Search for the cell housing the specified text and yield its [x, y] center coordinate. 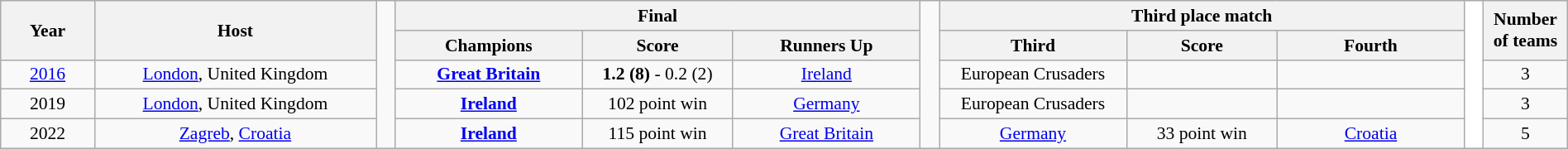
Third [1034, 46]
Fourth [1371, 46]
2019 [48, 104]
Zagreb, Croatia [235, 134]
33 point win [1202, 134]
102 point win [657, 104]
Host [235, 30]
Croatia [1371, 134]
5 [1526, 134]
Runners Up [827, 46]
Third place match [1202, 16]
Final [657, 16]
2016 [48, 74]
2022 [48, 134]
Number of teams [1526, 30]
1.2 (8) - 0.2 (2) [657, 74]
115 point win [657, 134]
Champions [488, 46]
Year [48, 30]
